Provide the (x, y) coordinate of the cell's center where the given text is located.  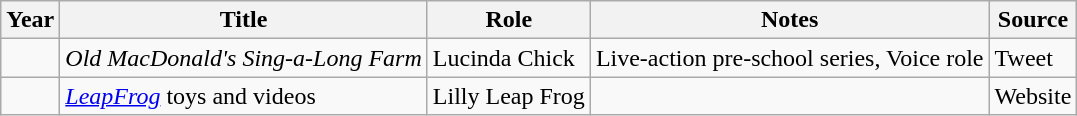
Source (1033, 20)
Lilly Leap Frog (508, 96)
Old MacDonald's Sing-a-Long Farm (244, 58)
Website (1033, 96)
Notes (790, 20)
Year (30, 20)
Title (244, 20)
Live-action pre-school series, Voice role (790, 58)
Lucinda Chick (508, 58)
Role (508, 20)
LeapFrog toys and videos (244, 96)
Tweet (1033, 58)
